Extract the [X, Y] coordinate from the center of the cell holding the provided text.  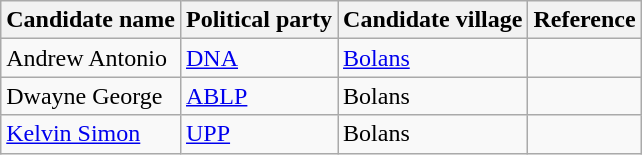
ABLP [258, 96]
Political party [258, 20]
Reference [584, 20]
Dwayne George [91, 96]
Kelvin Simon [91, 134]
Candidate village [433, 20]
Candidate name [91, 20]
Andrew Antonio [91, 58]
DNA [258, 58]
UPP [258, 134]
